Identify which cell holds the provided text, then report its [X, Y] central coordinate. 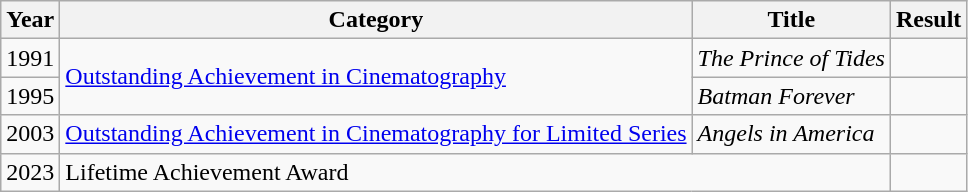
Title [791, 20]
Year [30, 20]
The Prince of Tides [791, 58]
1995 [30, 96]
1991 [30, 58]
Category [376, 20]
Lifetime Achievement Award [476, 172]
Batman Forever [791, 96]
Outstanding Achievement in Cinematography for Limited Series [376, 134]
2003 [30, 134]
Result [928, 20]
2023 [30, 172]
Outstanding Achievement in Cinematography [376, 77]
Angels in America [791, 134]
